Determine the (X, Y) coordinate at the center of the cell enclosing the given text.  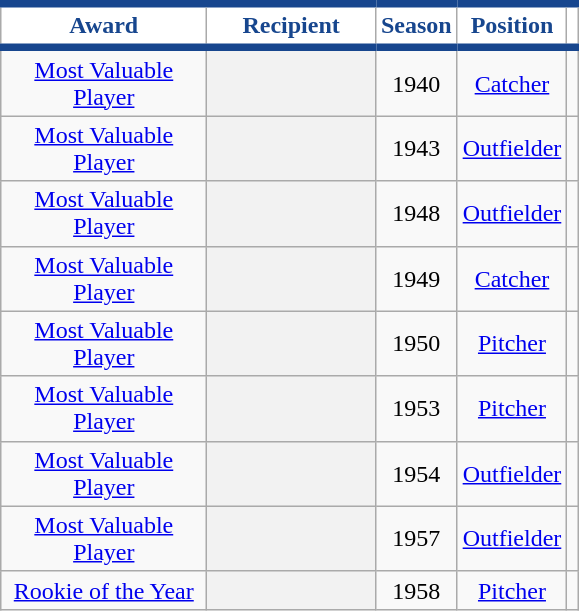
1957 (416, 538)
Award (104, 26)
1943 (416, 148)
1954 (416, 474)
1948 (416, 214)
1949 (416, 278)
1953 (416, 408)
1940 (416, 82)
Season (416, 26)
Recipient (292, 26)
Position (512, 26)
1950 (416, 344)
Rookie of the Year (104, 590)
1958 (416, 590)
